Scan for the cell matching the given text and deliver its [X, Y] coordinate at center. 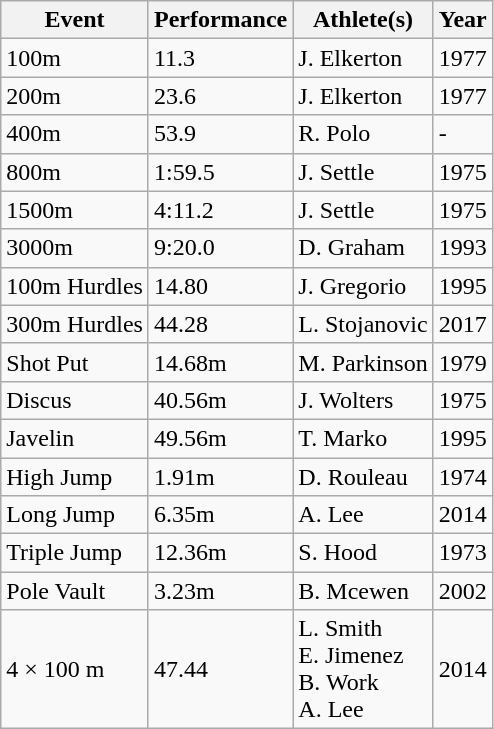
Long Jump [75, 515]
3.23m [220, 591]
1993 [462, 248]
Discus [75, 400]
300m Hurdles [75, 324]
53.9 [220, 134]
3000m [75, 248]
- [462, 134]
Pole Vault [75, 591]
12.36m [220, 553]
100m [75, 58]
6.35m [220, 515]
400m [75, 134]
T. Marko [363, 438]
Event [75, 20]
200m [75, 96]
14.80 [220, 286]
Performance [220, 20]
100m Hurdles [75, 286]
A. Lee [363, 515]
11.3 [220, 58]
Athlete(s) [363, 20]
4:11.2 [220, 210]
L. SmithE. JimenezB. WorkA. Lee [363, 670]
23.6 [220, 96]
1979 [462, 362]
R. Polo [363, 134]
40.56m [220, 400]
14.68m [220, 362]
1500m [75, 210]
J. Gregorio [363, 286]
1.91m [220, 477]
J. Wolters [363, 400]
Year [462, 20]
2017 [462, 324]
1973 [462, 553]
Triple Jump [75, 553]
Shot Put [75, 362]
L. Stojanovic [363, 324]
S. Hood [363, 553]
4 × 100 m [75, 670]
Javelin [75, 438]
2002 [462, 591]
B. Mcewen [363, 591]
High Jump [75, 477]
1:59.5 [220, 172]
D. Rouleau [363, 477]
800m [75, 172]
9:20.0 [220, 248]
47.44 [220, 670]
1974 [462, 477]
49.56m [220, 438]
D. Graham [363, 248]
44.28 [220, 324]
M. Parkinson [363, 362]
